Return the [X, Y] coordinate for the center point of the cell that contains the specified text.  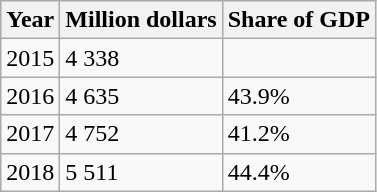
Million dollars [141, 20]
Year [30, 20]
4 635 [141, 96]
4 338 [141, 58]
44.4% [298, 172]
2018 [30, 172]
4 752 [141, 134]
5 511 [141, 172]
2016 [30, 96]
43.9% [298, 96]
41.2% [298, 134]
2015 [30, 58]
2017 [30, 134]
Share of GDP [298, 20]
